Find where the given text appears and provide that cell's center as (x, y) coordinate. 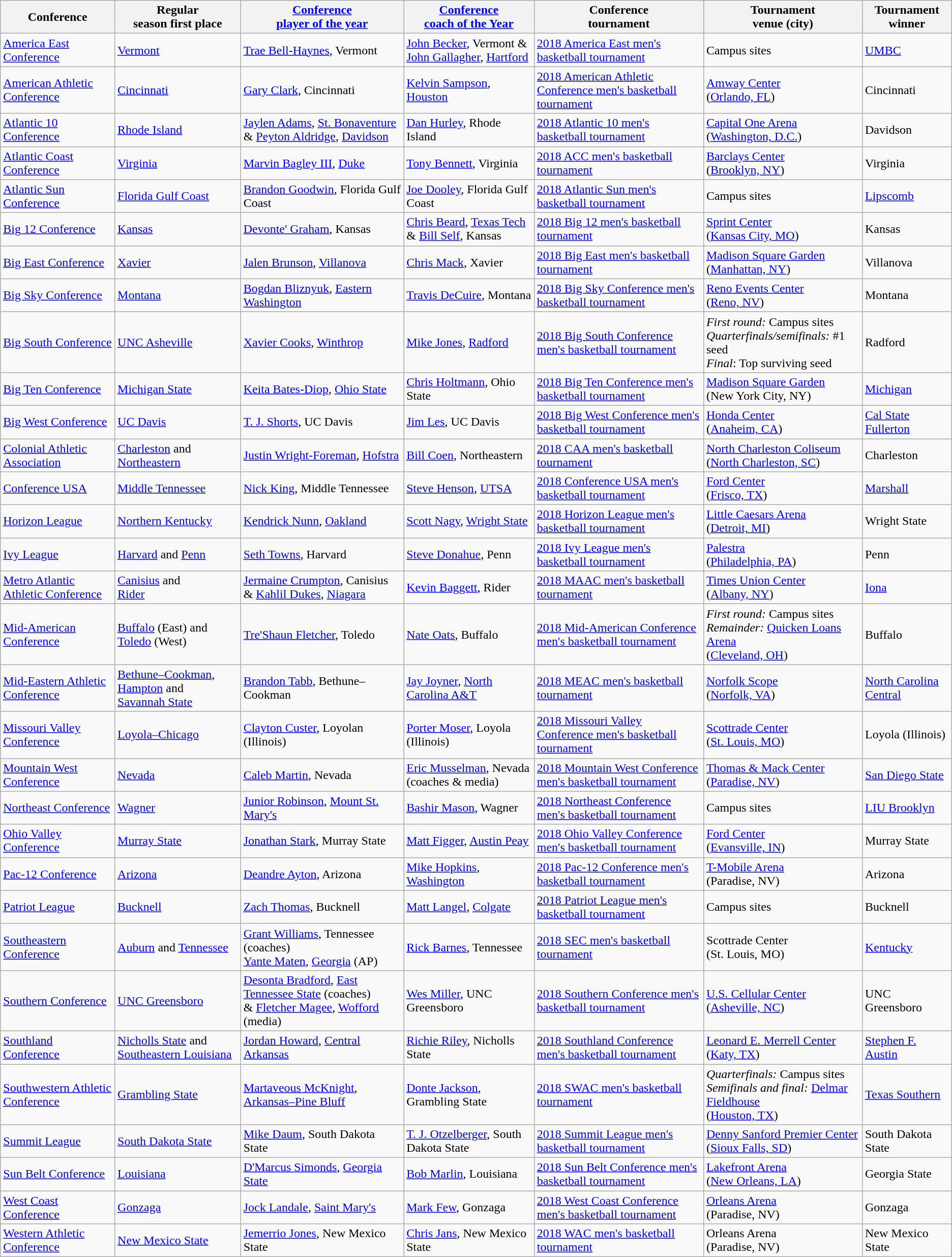
Matt Figger, Austin Peay (469, 841)
2018 Patriot League men's basketball tournament (618, 907)
2018 Big 12 men's basketball tournament (618, 229)
Southland Conference (58, 1047)
John Becker, Vermont &John Gallagher, Hartford (469, 50)
2018 Big Ten Conference men's basketball tournament (618, 388)
Mike Jones, Radford (469, 342)
Mid-American Conference (58, 635)
Conferenceplayer of the year (322, 17)
Missouri Valley Conference (58, 735)
2018 Mid-American Conference men's basketball tournament (618, 635)
2018 Big South Conference men's basketball tournament (618, 342)
Mike Daum, South Dakota State (322, 1141)
Cal State Fullerton (907, 422)
Big West Conference (58, 422)
Ford Center(Evansville, IN) (783, 841)
LIU Brooklyn (907, 807)
Caleb Martin, Nevada (322, 775)
Xavier Cooks, Winthrop (322, 342)
First round: Campus sitesRemainder: Quicken Loans Arena(Cleveland, OH) (783, 635)
2018 CAA men's basketball tournament (618, 455)
Louisiana (178, 1175)
Penn (907, 554)
Conferencecoach of the Year (469, 17)
Tournamentvenue (city) (783, 17)
Michigan (907, 388)
Mike Hopkins, Washington (469, 874)
Norfolk Scope(Norfolk, VA) (783, 688)
Lipscomb (907, 196)
Tournamentwinner (907, 17)
North Carolina Central (907, 688)
Buffalo (East) and Toledo (West) (178, 635)
2018 Big West Conference men's basketball tournament (618, 422)
2018 MEAC men's basketball tournament (618, 688)
Southwestern Athletic Conference (58, 1094)
2018 Sun Belt Conference men's basketball tournament (618, 1175)
Brandon Goodwin, Florida Gulf Coast (322, 196)
Keita Bates-Diop, Ohio State (322, 388)
West Coast Conference (58, 1207)
Gary Clark, Cincinnati (322, 90)
Mid-Eastern Athletic Conference (58, 688)
Richie Riley, Nicholls State (469, 1047)
Michigan State (178, 388)
Brandon Tabb, Bethune–Cookman (322, 688)
Reno Events Center(Reno, NV) (783, 295)
Denny Sanford Premier Center(Sioux Falls, SD) (783, 1141)
Kevin Baggett, Rider (469, 588)
Sprint Center(Kansas City, MO) (783, 229)
T. J. Otzelberger, South Dakota State (469, 1141)
Grambling State (178, 1094)
Big Ten Conference (58, 388)
Chris Holtmann, Ohio State (469, 388)
Big South Conference (58, 342)
2018 West Coast Conference men's basketball tournament (618, 1207)
Marshall (907, 488)
Amway Center(Orlando, FL) (783, 90)
Travis DeCuire, Montana (469, 295)
Eric Musselman, Nevada (coaches & media) (469, 775)
2018 Atlantic Sun men's basketball tournament (618, 196)
Deandre Ayton, Arizona (322, 874)
Davidson (907, 130)
Steve Donahue, Penn (469, 554)
Summit League (58, 1141)
Wes Miller, UNC Greensboro (469, 1001)
2018 Ohio Valley Conference men's basketball tournament (618, 841)
Metro Atlantic Athletic Conference (58, 588)
2018 American Athletic Conference men's basketball tournament (618, 90)
Patriot League (58, 907)
2018 Mountain West Conference men's basketball tournament (618, 775)
Pac-12 Conference (58, 874)
2018 Summit League men's basketball tournament (618, 1141)
Leonard E. Merrell Center(Katy, TX) (783, 1047)
2018 Southland Conference men's basketball tournament (618, 1047)
Conference (58, 17)
Jermaine Crumpton, Canisius& Kahlil Dukes, Niagara (322, 588)
Tre'Shaun Fletcher, Toledo (322, 635)
2018 SWAC men's basketball tournament (618, 1094)
Tony Bennett, Virginia (469, 163)
Mountain West Conference (58, 775)
Jock Landale, Saint Mary's (322, 1207)
Regularseason first place (178, 17)
Conference USA (58, 488)
Thomas & Mack Center(Paradise, NV) (783, 775)
Xavier (178, 262)
Texas Southern (907, 1094)
Big Sky Conference (58, 295)
2018 ACC men's basketball tournament (618, 163)
Devonte' Graham, Kansas (322, 229)
First round: Campus sitesQuarterfinals/semifinals: #1 seedFinal: Top surviving seed (783, 342)
2018 Ivy League men's basketball tournament (618, 554)
Honda Center(Anaheim, CA) (783, 422)
Martaveous McKnight, Arkansas–Pine Bluff (322, 1094)
Seth Towns, Harvard (322, 554)
2018 Big East men's basketball tournament (618, 262)
Rick Barnes, Tennessee (469, 947)
Clayton Custer, Loyolan (Illinois) (322, 735)
Kelvin Sampson, Houston (469, 90)
Auburn and Tennessee (178, 947)
Jonathan Stark, Murray State (322, 841)
Chris Beard, Texas Tech& Bill Self, Kansas (469, 229)
Jaylen Adams, St. Bonaventure & Peyton Aldridge, Davidson (322, 130)
Northeast Conference (58, 807)
Florida Gulf Coast (178, 196)
Sun Belt Conference (58, 1175)
Palestra(Philadelphia, PA) (783, 554)
2018 Big Sky Conference men's basketball tournament (618, 295)
Iona (907, 588)
Canisius andRider (178, 588)
Madison Square Garden(New York City, NY) (783, 388)
Big 12 Conference (58, 229)
2018 SEC men's basketball tournament (618, 947)
Bogdan Bliznyuk, Eastern Washington (322, 295)
America East Conference (58, 50)
Ivy League (58, 554)
UC Davis (178, 422)
Horizon League (58, 522)
Desonta Bradford, East Tennessee State (coaches)& Fletcher Magee, Wofford (media) (322, 1001)
Nevada (178, 775)
Dan Hurley, Rhode Island (469, 130)
2018 WAC men's basketball tournament (618, 1241)
Donte Jackson, Grambling State (469, 1094)
Jemerrio Jones, New Mexico State (322, 1241)
2018 Northeast Conference men's basketball tournament (618, 807)
Porter Moser, Loyola (Illinois) (469, 735)
Trae Bell-Haynes, Vermont (322, 50)
U.S. Cellular Center(Asheville, NC) (783, 1001)
Madison Square Garden(Manhattan, NY) (783, 262)
Quarterfinals: Campus sitesSemifinals and final: Delmar Fieldhouse(Houston, TX) (783, 1094)
Nate Oats, Buffalo (469, 635)
2018 MAAC men's basketball tournament (618, 588)
Wright State (907, 522)
2018 Horizon League men's basketball tournament (618, 522)
Charleston and Northeastern (178, 455)
Buffalo (907, 635)
T-Mobile Arena(Paradise, NV) (783, 874)
Matt Langel, Colgate (469, 907)
Zach Thomas, Bucknell (322, 907)
Atlantic Sun Conference (58, 196)
Barclays Center(Brooklyn, NY) (783, 163)
Jalen Brunson, Villanova (322, 262)
2018 America East men's basketball tournament (618, 50)
Kendrick Nunn, Oakland (322, 522)
Junior Robinson, Mount St. Mary's (322, 807)
Grant Williams, Tennessee (coaches)Yante Maten, Georgia (AP) (322, 947)
Lakefront Arena(New Orleans, LA) (783, 1175)
UNC Asheville (178, 342)
2018 Missouri Valley Conference men's basketball tournament (618, 735)
Steve Henson, UTSA (469, 488)
Bill Coen, Northeastern (469, 455)
Kentucky (907, 947)
Rhode Island (178, 130)
UMBC (907, 50)
Joe Dooley, Florida Gulf Coast (469, 196)
D'Marcus Simonds, Georgia State (322, 1175)
Ford Center(Frisco, TX) (783, 488)
Justin Wright-Foreman, Hofstra (322, 455)
Vermont (178, 50)
Marvin Bagley III, Duke (322, 163)
Nick King, Middle Tennessee (322, 488)
Northern Kentucky (178, 522)
2018 Pac-12 Conference men's basketball tournament (618, 874)
North Charleston Coliseum(North Charleston, SC) (783, 455)
Radford (907, 342)
Southeastern Conference (58, 947)
San Diego State (907, 775)
Little Caesars Arena(Detroit, MI) (783, 522)
2018 Conference USA men's basketball tournament (618, 488)
Jay Joyner, North Carolina A&T (469, 688)
Mark Few, Gonzaga (469, 1207)
Times Union Center(Albany, NY) (783, 588)
Wagner (178, 807)
Villanova (907, 262)
Ohio Valley Conference (58, 841)
Atlantic Coast Conference (58, 163)
Atlantic 10 Conference (58, 130)
Western Athletic Conference (58, 1241)
Georgia State (907, 1175)
Stephen F. Austin (907, 1047)
Scott Nagy, Wright State (469, 522)
Colonial Athletic Association (58, 455)
T. J. Shorts, UC Davis (322, 422)
2018 Atlantic 10 men's basketball tournament (618, 130)
Nicholls State and Southeastern Louisiana (178, 1047)
Big East Conference (58, 262)
Jordan Howard, Central Arkansas (322, 1047)
Bethune–Cookman,Hampton andSavannah State (178, 688)
Loyola–Chicago (178, 735)
Harvard and Penn (178, 554)
Conferencetournament (618, 17)
Bashir Mason, Wagner (469, 807)
Chris Jans, New Mexico State (469, 1241)
Charleston (907, 455)
American Athletic Conference (58, 90)
Southern Conference (58, 1001)
2018 Southern Conference men's basketball tournament (618, 1001)
Loyola (Illinois) (907, 735)
Bob Marlin, Louisiana (469, 1175)
Capital One Arena(Washington, D.C.) (783, 130)
Chris Mack, Xavier (469, 262)
Middle Tennessee (178, 488)
Jim Les, UC Davis (469, 422)
